Search for the cell housing the specified text and yield its [X, Y] center coordinate. 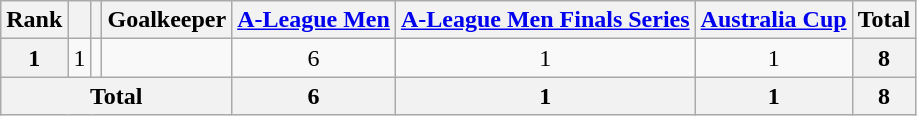
A-League Men Finals Series [545, 20]
Goalkeeper [167, 20]
Rank [34, 20]
A-League Men [314, 20]
Australia Cup [774, 20]
